Capture the cell that displays the provided text and extract its [x, y] central coordinate. 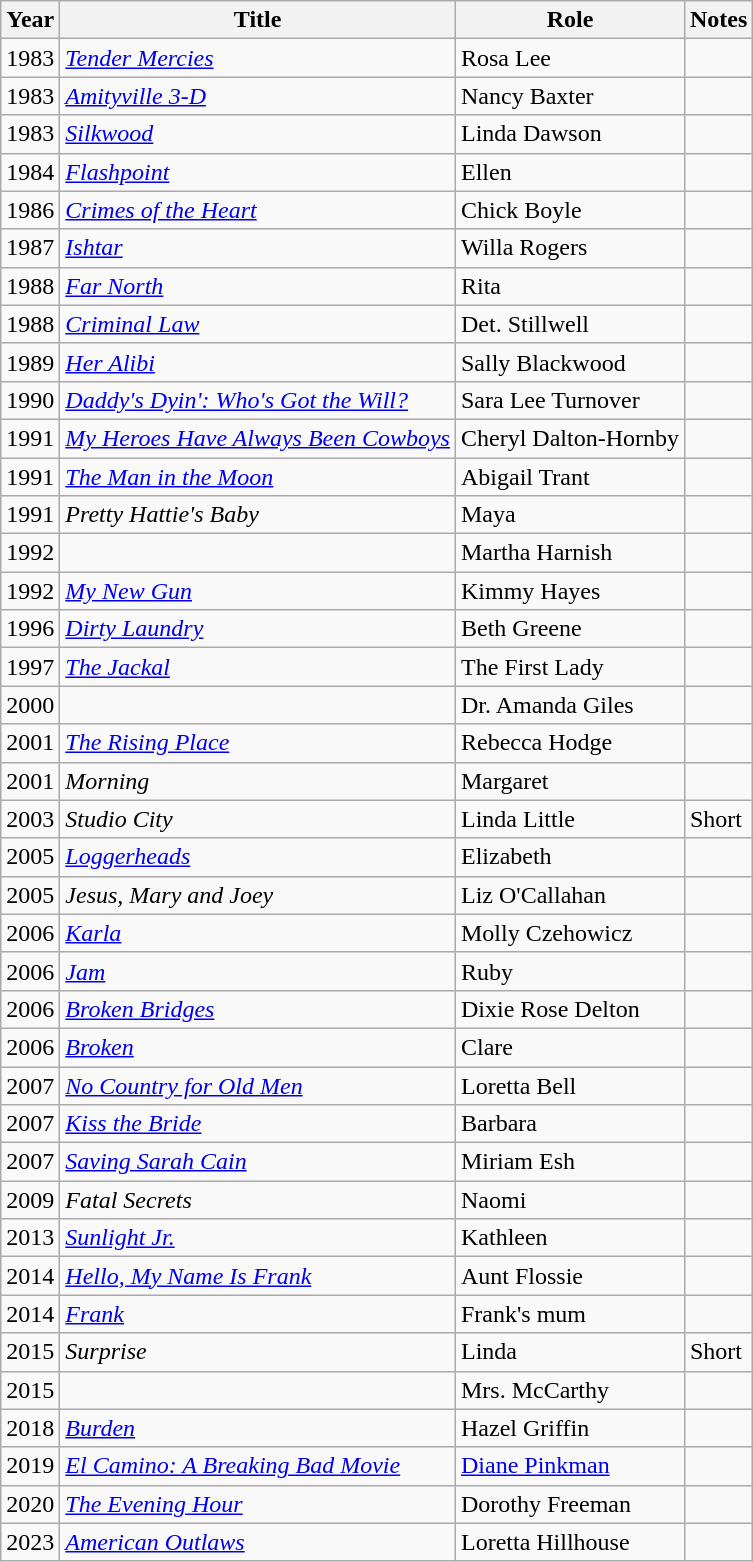
Frank [258, 1314]
1987 [30, 248]
My Heroes Have Always Been Cowboys [258, 438]
Daddy's Dyin': Who's Got the Will? [258, 400]
Sara Lee Turnover [570, 400]
Rebecca Hodge [570, 743]
Loretta Hillhouse [570, 1542]
Clare [570, 1047]
2020 [30, 1504]
Karla [258, 933]
Frank's mum [570, 1314]
Dirty Laundry [258, 629]
The First Lady [570, 667]
Broken [258, 1047]
Molly Czehowicz [570, 933]
Maya [570, 515]
Crimes of the Heart [258, 210]
The Jackal [258, 667]
Jesus, Mary and Joey [258, 895]
Rita [570, 286]
1996 [30, 629]
Kathleen [570, 1238]
Hazel Griffin [570, 1428]
American Outlaws [258, 1542]
1990 [30, 400]
The Evening Hour [258, 1504]
Nancy Baxter [570, 96]
Kiss the Bride [258, 1124]
2019 [30, 1466]
Burden [258, 1428]
Barbara [570, 1124]
Her Alibi [258, 362]
Chick Boyle [570, 210]
1986 [30, 210]
Pretty Hattie's Baby [258, 515]
Mrs. McCarthy [570, 1390]
Det. Stillwell [570, 324]
El Camino: A Breaking Bad Movie [258, 1466]
Cheryl Dalton-Hornby [570, 438]
Year [30, 20]
Abigail Trant [570, 477]
Margaret [570, 781]
Linda Dawson [570, 134]
Loggerheads [258, 857]
Title [258, 20]
1984 [30, 172]
Role [570, 20]
Linda Little [570, 819]
Aunt Flossie [570, 1276]
Naomi [570, 1200]
No Country for Old Men [258, 1085]
Diane Pinkman [570, 1466]
Amityville 3-D [258, 96]
Tender Mercies [258, 58]
2013 [30, 1238]
Beth Greene [570, 629]
Saving Sarah Cain [258, 1162]
2023 [30, 1542]
Rosa Lee [570, 58]
Martha Harnish [570, 553]
The Man in the Moon [258, 477]
Hello, My Name Is Frank [258, 1276]
Studio City [258, 819]
1997 [30, 667]
Ellen [570, 172]
2009 [30, 1200]
The Rising Place [258, 743]
2003 [30, 819]
Fatal Secrets [258, 1200]
2000 [30, 705]
Miriam Esh [570, 1162]
Notes [718, 20]
Dixie Rose Delton [570, 1009]
Silkwood [258, 134]
Flashpoint [258, 172]
Jam [258, 971]
Dr. Amanda Giles [570, 705]
Elizabeth [570, 857]
Broken Bridges [258, 1009]
Ishtar [258, 248]
Willa Rogers [570, 248]
Loretta Bell [570, 1085]
Surprise [258, 1352]
Morning [258, 781]
Ruby [570, 971]
Sally Blackwood [570, 362]
Linda [570, 1352]
2018 [30, 1428]
Dorothy Freeman [570, 1504]
Liz O'Callahan [570, 895]
Criminal Law [258, 324]
Kimmy Hayes [570, 591]
My New Gun [258, 591]
Sunlight Jr. [258, 1238]
1989 [30, 362]
Far North [258, 286]
